Pinpoint the cell where the given text exists, returning its (x, y) midpoint coordinate. 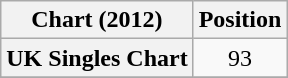
93 (240, 58)
Chart (2012) (97, 20)
UK Singles Chart (97, 58)
Position (240, 20)
